From the cell containing the given text, extract its center point as (x, y) coordinate. 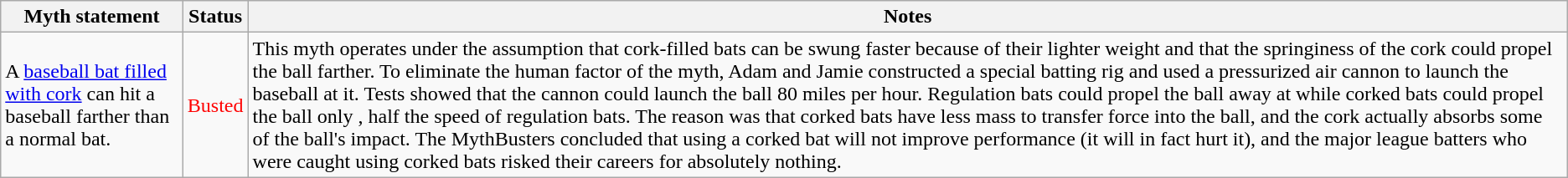
A baseball bat filled with cork can hit a baseball farther than a normal bat. (92, 105)
Busted (215, 105)
Myth statement (92, 17)
Notes (908, 17)
Status (215, 17)
